From the cell containing the given text, extract its center point as [X, Y] coordinate. 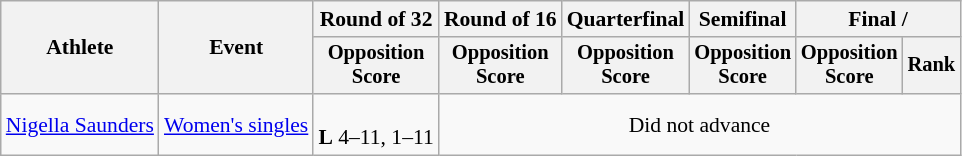
Final / [878, 19]
Round of 16 [500, 19]
L 4–11, 1–11 [376, 124]
Women's singles [236, 124]
Nigella Saunders [80, 124]
Did not advance [700, 124]
Event [236, 48]
Round of 32 [376, 19]
Quarterfinal [626, 19]
Athlete [80, 48]
Semifinal [742, 19]
Rank [932, 66]
